Find where the given text appears and provide that cell's center as [x, y] coordinate. 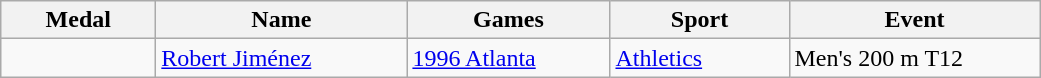
Sport [700, 20]
Medal [78, 20]
Event [914, 20]
Name [282, 20]
Games [508, 20]
Athletics [700, 58]
Robert Jiménez [282, 58]
1996 Atlanta [508, 58]
Men's 200 m T12 [914, 58]
